Capture the cell that displays the provided text and extract its (X, Y) central coordinate. 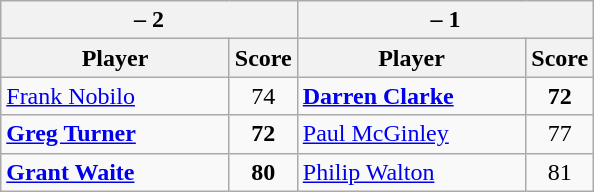
80 (263, 172)
Darren Clarke (412, 96)
74 (263, 96)
Philip Walton (412, 172)
81 (560, 172)
Paul McGinley (412, 134)
Grant Waite (116, 172)
Greg Turner (116, 134)
– 2 (150, 20)
77 (560, 134)
– 1 (446, 20)
Frank Nobilo (116, 96)
